Pinpoint the cell where the given text exists, returning its (X, Y) midpoint coordinate. 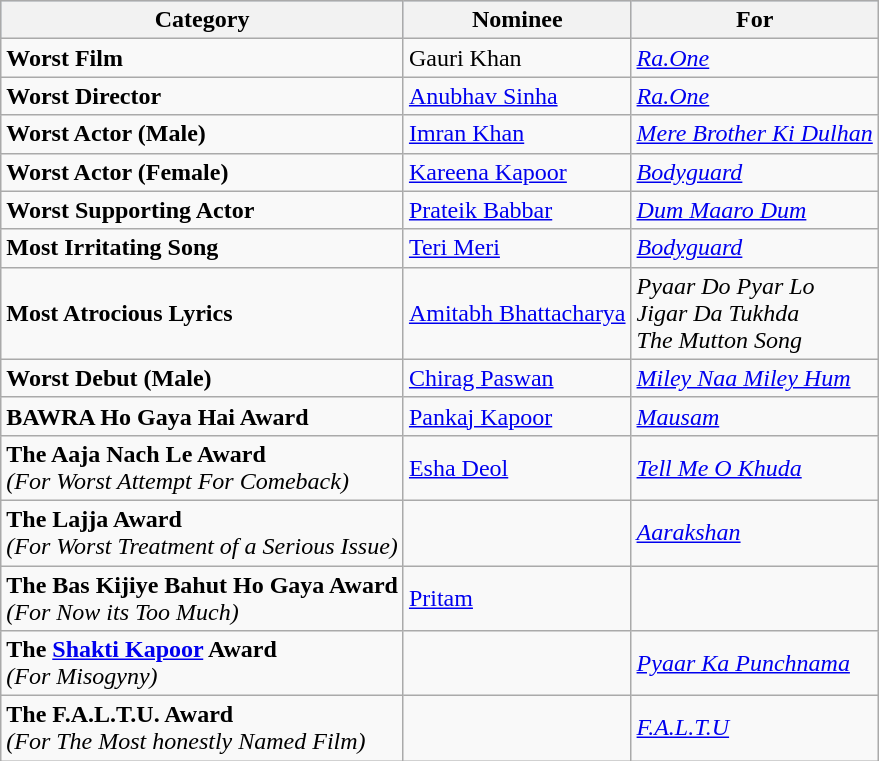
Amitabh Bhattacharya (517, 313)
Category (202, 20)
Gauri Khan (517, 58)
Kareena Kapoor (517, 172)
Nominee (517, 20)
BAWRA Ho Gaya Hai Award (202, 416)
Prateik Babbar (517, 210)
Most Atrocious Lyrics (202, 313)
Pankaj Kapoor (517, 416)
Worst Film (202, 58)
The Shakti Kapoor Award(For Misogyny) (202, 664)
Imran Khan (517, 134)
For (754, 20)
The Aaja Nach Le Award(For Worst Attempt For Comeback) (202, 468)
Anubhav Sinha (517, 96)
Mausam (754, 416)
The Bas Kijiye Bahut Ho Gaya Award(For Now its Too Much) (202, 598)
Miley Naa Miley Hum (754, 378)
Most Irritating Song (202, 248)
Esha Deol (517, 468)
Dum Maaro Dum (754, 210)
Pyaar Do Pyar LoJigar Da TukhdaThe Mutton Song (754, 313)
F.A.L.T.U (754, 728)
Pritam (517, 598)
Worst Actor (Female) (202, 172)
Aarakshan (754, 532)
Tell Me O Khuda (754, 468)
Worst Debut (Male) (202, 378)
Worst Supporting Actor (202, 210)
Chirag Paswan (517, 378)
Worst Director (202, 96)
The Lajja Award(For Worst Treatment of a Serious Issue) (202, 532)
Worst Actor (Male) (202, 134)
The F.A.L.T.U. Award(For The Most honestly Named Film) (202, 728)
Mere Brother Ki Dulhan (754, 134)
Pyaar Ka Punchnama (754, 664)
Teri Meri (517, 248)
